From the cell containing the given text, extract its center point as (X, Y) coordinate. 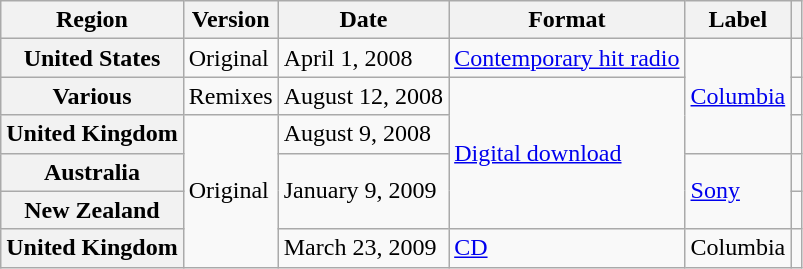
Various (92, 96)
August 12, 2008 (363, 96)
Format (567, 20)
New Zealand (92, 210)
Digital download (567, 153)
March 23, 2009 (363, 248)
Region (92, 20)
Version (230, 20)
January 9, 2009 (363, 191)
April 1, 2008 (363, 58)
August 9, 2008 (363, 134)
Label (738, 20)
Remixes (230, 96)
United States (92, 58)
Australia (92, 172)
Contemporary hit radio (567, 58)
CD (567, 248)
Sony (738, 191)
Date (363, 20)
